Extract the (X, Y) coordinate from the center of the cell holding the provided text.  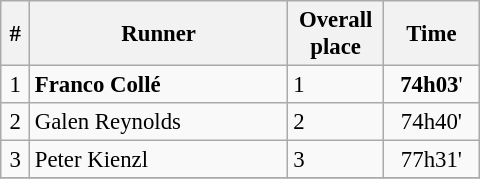
Overall place (336, 34)
74h03' (432, 85)
74h40' (432, 122)
Peter Kienzl (158, 160)
Time (432, 34)
Galen Reynolds (158, 122)
# (16, 34)
77h31' (432, 160)
Franco Collé (158, 85)
Runner (158, 34)
